Detect which cell encompasses the target text, then output its (X, Y) center coordinate. 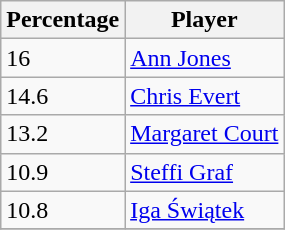
Player (204, 20)
Iga Świątek (204, 210)
Margaret Court (204, 134)
Chris Evert (204, 96)
14.6 (63, 96)
16 (63, 58)
13.2 (63, 134)
Steffi Graf (204, 172)
10.9 (63, 172)
Percentage (63, 20)
Ann Jones (204, 58)
10.8 (63, 210)
